Extract the [x, y] coordinate from the center of the cell holding the provided text.  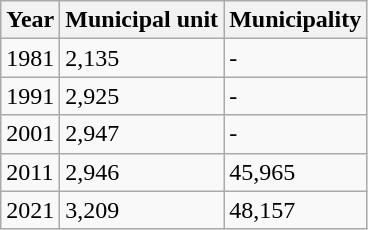
2001 [30, 134]
1991 [30, 96]
3,209 [142, 210]
2,925 [142, 96]
Municipality [296, 20]
Municipal unit [142, 20]
2021 [30, 210]
2,946 [142, 172]
2011 [30, 172]
48,157 [296, 210]
2,947 [142, 134]
2,135 [142, 58]
Year [30, 20]
45,965 [296, 172]
1981 [30, 58]
